Determine the (X, Y) coordinate at the center of the cell enclosing the given text.  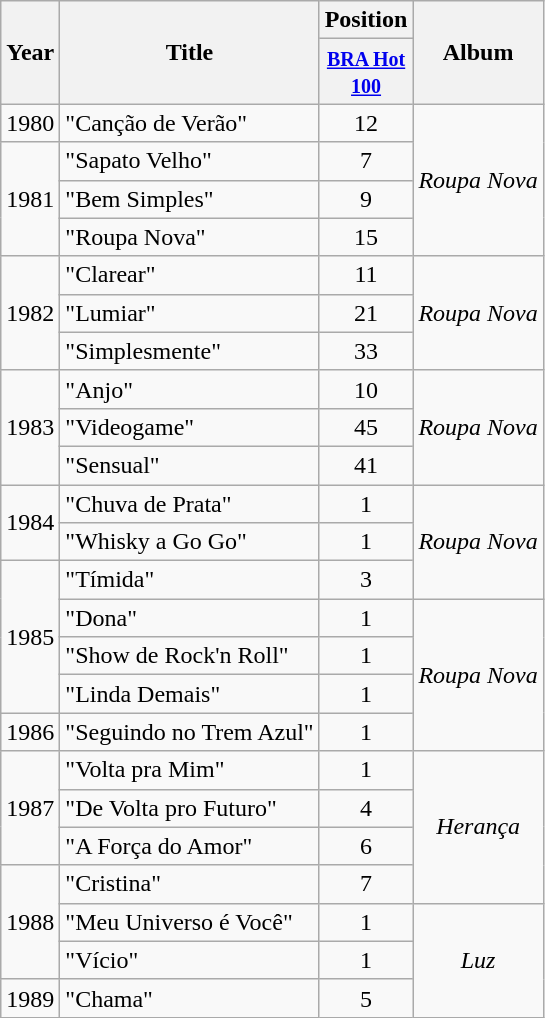
"Chama" (190, 998)
Title (190, 52)
"Cristina" (190, 884)
"Videogame" (190, 427)
Herança (478, 827)
"Bem Simples" (190, 199)
"Volta pra Mim" (190, 770)
1982 (30, 313)
BRA Hot 100 (366, 72)
"Whisky a Go Go" (190, 542)
11 (366, 275)
Year (30, 52)
45 (366, 427)
"Seguindo no Trem Azul" (190, 732)
"Roupa Nova" (190, 237)
1980 (30, 123)
"Simplesmente" (190, 351)
12 (366, 123)
1987 (30, 808)
"Vício" (190, 960)
"Meu Universo é Você" (190, 922)
21 (366, 313)
"Show de Rock'n Roll" (190, 656)
1984 (30, 522)
"Anjo" (190, 389)
33 (366, 351)
"De Volta pro Futuro" (190, 808)
"Lumiar" (190, 313)
9 (366, 199)
41 (366, 465)
"Canção de Verão" (190, 123)
4 (366, 808)
"Dona" (190, 618)
6 (366, 846)
"Chuva de Prata" (190, 503)
1989 (30, 998)
1988 (30, 922)
Album (478, 52)
"Clarear" (190, 275)
Luz (478, 960)
"Sapato Velho" (190, 161)
1985 (30, 637)
5 (366, 998)
15 (366, 237)
10 (366, 389)
1986 (30, 732)
"Linda Demais" (190, 694)
"A Força do Amor" (190, 846)
1983 (30, 427)
1981 (30, 199)
"Sensual" (190, 465)
"Tímida" (190, 580)
3 (366, 580)
Position (366, 20)
